Search for the cell housing the specified text and yield its (X, Y) center coordinate. 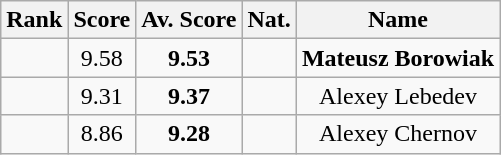
Nat. (269, 20)
Name (398, 20)
Alexey Lebedev (398, 96)
Av. Score (189, 20)
9.31 (102, 96)
Score (102, 20)
Alexey Chernov (398, 134)
9.37 (189, 96)
9.58 (102, 58)
9.28 (189, 134)
8.86 (102, 134)
Mateusz Borowiak (398, 58)
9.53 (189, 58)
Rank (34, 20)
